Determine the [X, Y] coordinate at the center of the cell enclosing the given text.  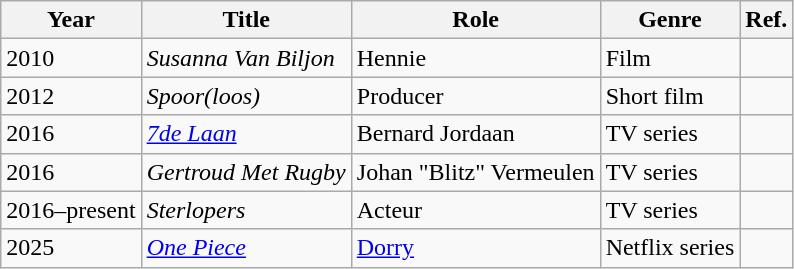
2025 [71, 248]
Johan "Blitz" Vermeulen [476, 172]
Short film [670, 96]
Sterlopers [246, 210]
Bernard Jordaan [476, 134]
Hennie [476, 58]
Ref. [766, 20]
Netflix series [670, 248]
Susanna Van Biljon [246, 58]
Year [71, 20]
Title [246, 20]
2010 [71, 58]
Dorry [476, 248]
Role [476, 20]
Genre [670, 20]
One Piece [246, 248]
Film [670, 58]
Gertroud Met Rugby [246, 172]
2012 [71, 96]
2016–present [71, 210]
7de Laan [246, 134]
Producer [476, 96]
Spoor(loos) [246, 96]
Acteur [476, 210]
